Identify which cell holds the provided text, then report its (X, Y) central coordinate. 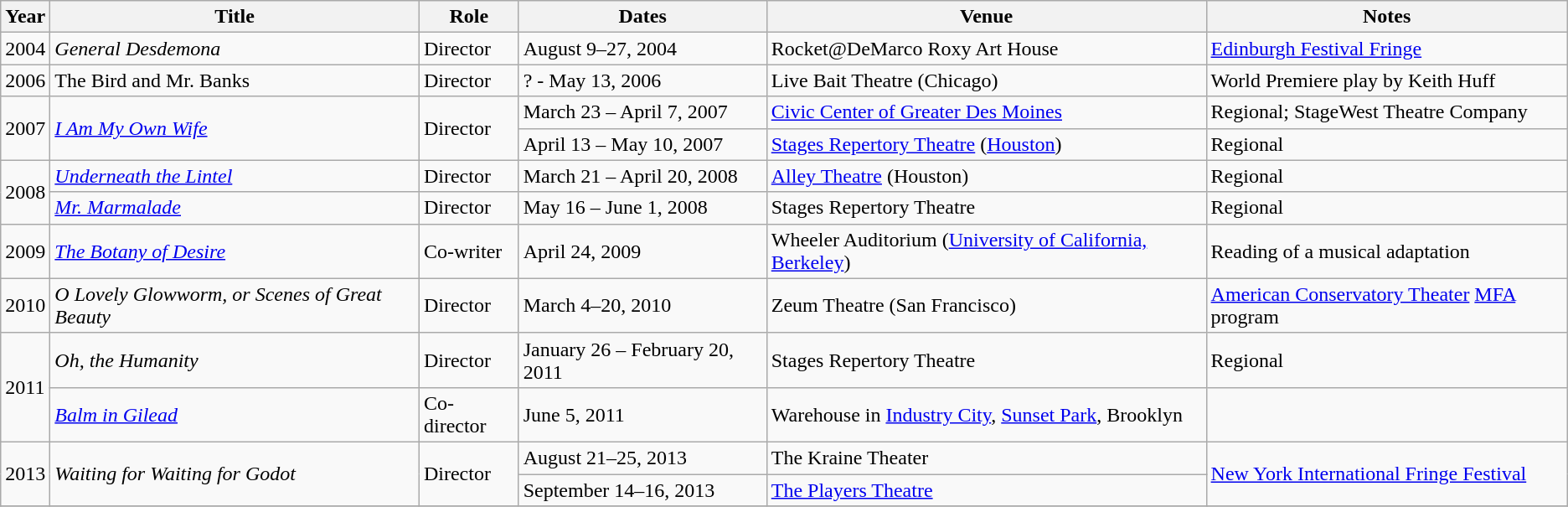
2006 (25, 80)
Wheeler Auditorium (University of California, Berkeley) (987, 251)
Regional; StageWest Theatre Company (1387, 112)
Co-director (469, 414)
Warehouse in Industry City, Sunset Park, Brooklyn (987, 414)
Reading of a musical adaptation (1387, 251)
March 21 – April 20, 2008 (642, 176)
Civic Center of Greater Des Moines (987, 112)
Co-writer (469, 251)
2007 (25, 128)
2004 (25, 49)
Notes (1387, 17)
Year (25, 17)
Stages Repertory Theatre (Houston) (987, 144)
August 9–27, 2004 (642, 49)
Edinburgh Festival Fringe (1387, 49)
World Premiere play by Keith Huff (1387, 80)
April 13 – May 10, 2007 (642, 144)
March 4–20, 2010 (642, 305)
Underneath the Lintel (235, 176)
Balm in Gilead (235, 414)
2013 (25, 473)
O Lovely Glowworm, or Scenes of Great Beauty (235, 305)
2008 (25, 192)
The Kraine Theater (987, 458)
Dates (642, 17)
Live Bait Theatre (Chicago) (987, 80)
Mr. Marmalade (235, 208)
Title (235, 17)
Alley Theatre (Houston) (987, 176)
2011 (25, 387)
Waiting for Waiting for Godot (235, 473)
New York International Fringe Festival (1387, 473)
American Conservatory Theater MFA program (1387, 305)
August 21–25, 2013 (642, 458)
March 23 – April 7, 2007 (642, 112)
Zeum Theatre (San Francisco) (987, 305)
January 26 – February 20, 2011 (642, 360)
Oh, the Humanity (235, 360)
The Bird and Mr. Banks (235, 80)
2009 (25, 251)
Venue (987, 17)
Rocket@DeMarco Roxy Art House (987, 49)
The Players Theatre (987, 490)
June 5, 2011 (642, 414)
I Am My Own Wife (235, 128)
April 24, 2009 (642, 251)
May 16 – June 1, 2008 (642, 208)
The Botany of Desire (235, 251)
2010 (25, 305)
Role (469, 17)
? - May 13, 2006 (642, 80)
September 14–16, 2013 (642, 490)
General Desdemona (235, 49)
